Detect which cell encompasses the target text, then output its (X, Y) center coordinate. 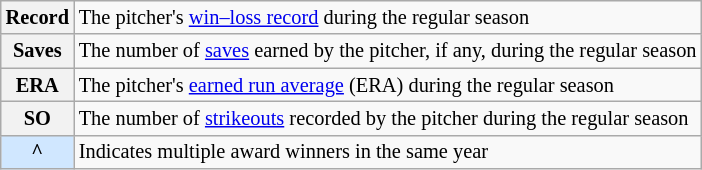
Record (38, 17)
ERA (38, 85)
The number of saves earned by the pitcher, if any, during the regular season (388, 51)
^ (38, 152)
SO (38, 118)
Saves (38, 51)
Indicates multiple award winners in the same year (388, 152)
The number of strikeouts recorded by the pitcher during the regular season (388, 118)
The pitcher's earned run average (ERA) during the regular season (388, 85)
The pitcher's win–loss record during the regular season (388, 17)
